From the cell containing the given text, extract its center point as (x, y) coordinate. 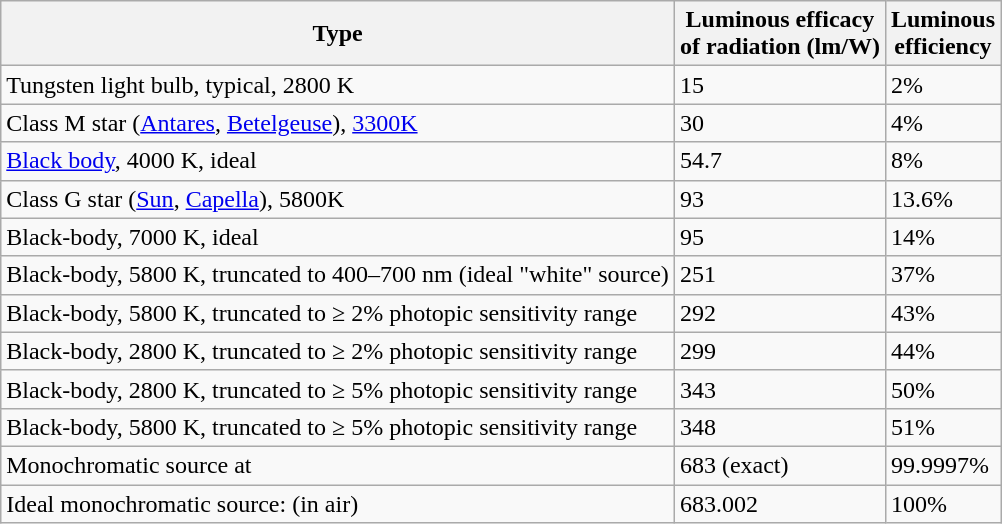
Black-body, 5800 K, truncated to ≥ 2% photopic sensitivity range (338, 313)
2% (942, 85)
44% (942, 351)
14% (942, 237)
8% (942, 161)
4% (942, 123)
43% (942, 313)
348 (780, 427)
Type (338, 34)
299 (780, 351)
292 (780, 313)
Black-body, 2800 K, truncated to ≥ 2% photopic sensitivity range (338, 351)
95 (780, 237)
51% (942, 427)
37% (942, 275)
30 (780, 123)
Luminous efficiency (942, 34)
Luminous efficacy of radiation (lm/W) (780, 34)
251 (780, 275)
50% (942, 389)
13.6% (942, 199)
Tungsten light bulb, typical, 2800 K (338, 85)
Black-body, 5800 K, truncated to ≥ 5% photopic sensitivity range (338, 427)
Black-body, 2800 K, truncated to ≥ 5% photopic sensitivity range (338, 389)
Class M star (Antares, Betelgeuse), 3300K (338, 123)
100% (942, 503)
93 (780, 199)
683.002 (780, 503)
99.9997% (942, 465)
Ideal monochromatic source: (in air) (338, 503)
683 (exact) (780, 465)
Monochromatic source at (338, 465)
54.7 (780, 161)
Black-body, 7000 K, ideal (338, 237)
15 (780, 85)
343 (780, 389)
Black body, 4000 K, ideal (338, 161)
Black-body, 5800 K, truncated to 400–700 nm (ideal "white" source) (338, 275)
Class G star (Sun, Capella), 5800K (338, 199)
